Identify which cell holds the provided text, then report its [x, y] central coordinate. 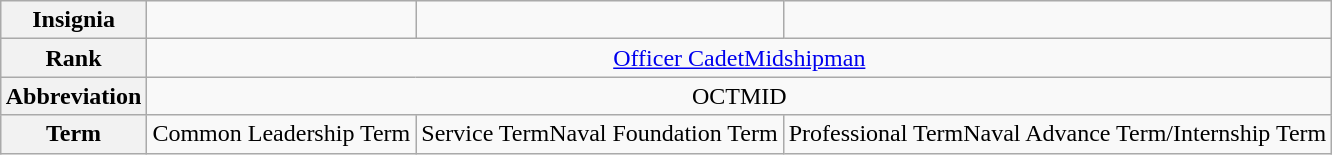
OCTMID [740, 96]
Professional TermNaval Advance Term/Internship Term [1058, 134]
Common Leadership Term [282, 134]
Term [74, 134]
Rank [74, 58]
Officer CadetMidshipman [740, 58]
Service TermNaval Foundation Term [600, 134]
Abbreviation [74, 96]
Insignia [74, 20]
